Return the [x, y] coordinate for the center point of the cell that contains the specified text.  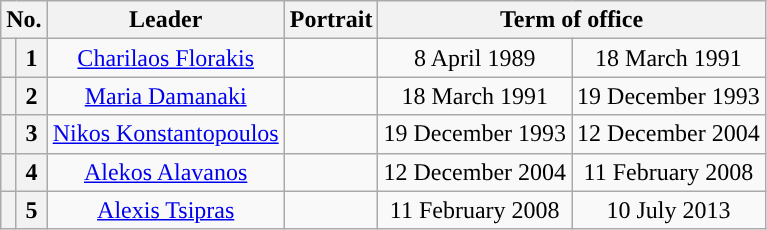
No. [24, 20]
Term of office [572, 20]
Charilaos Florakis [166, 58]
Alekos Alavanos [166, 172]
5 [32, 210]
3 [32, 134]
Leader [166, 20]
Maria Damanaki [166, 96]
2 [32, 96]
10 July 2013 [669, 210]
8 April 1989 [475, 58]
1 [32, 58]
Alexis Tsipras [166, 210]
Nikos Konstantopoulos [166, 134]
Portrait [331, 20]
4 [32, 172]
